Capture the cell that displays the provided text and extract its (x, y) central coordinate. 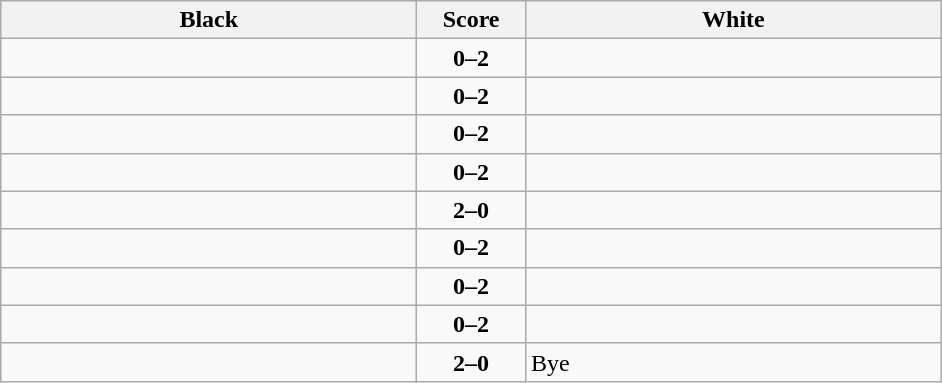
Black (209, 20)
Score (472, 20)
White (733, 20)
Bye (733, 362)
